Detect which cell encompasses the target text, then output its [x, y] center coordinate. 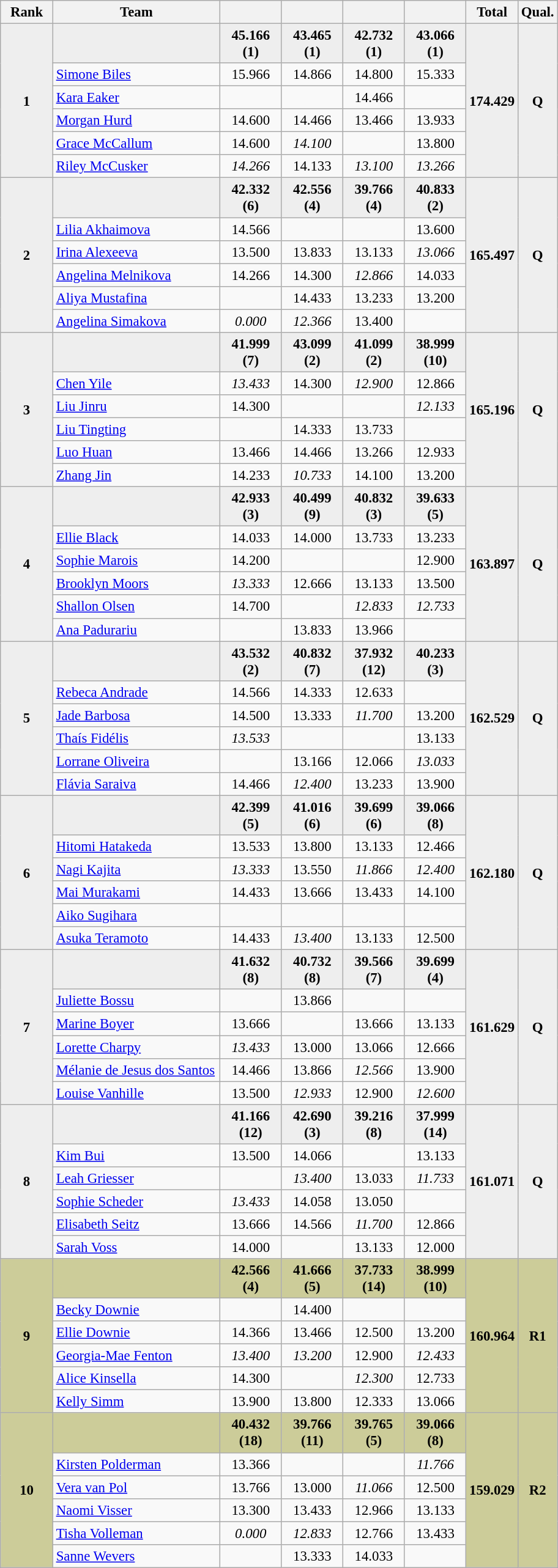
Ellie Black [136, 538]
12.066 [374, 761]
11.766 [436, 1464]
14.800 [374, 75]
Chen Yile [136, 383]
42.690 (3) [312, 1124]
13.766 [251, 1487]
39.765 (5) [374, 1433]
14.058 [312, 1201]
12.633 [374, 692]
14.066 [312, 1155]
14.366 [251, 1333]
5 [27, 719]
40.832 (7) [312, 661]
174.429 [492, 101]
Mélanie de Jesus dos Santos [136, 1070]
Nagi Kajita [136, 870]
15.333 [436, 75]
Mai Murakami [136, 893]
Thaís Fidélis [136, 738]
14.233 [251, 476]
3 [27, 410]
39.216 (8) [374, 1124]
165.196 [492, 410]
43.532 (2) [251, 661]
13.933 [436, 120]
Grace McCallum [136, 144]
42.732 (1) [374, 44]
11.066 [374, 1487]
R2 [537, 1490]
10.733 [312, 476]
12.133 [436, 407]
Luo Huan [136, 452]
40.832 (3) [374, 506]
Becky Downie [136, 1310]
13.050 [374, 1201]
165.497 [492, 256]
6 [27, 873]
41.999 (7) [251, 352]
14.866 [312, 75]
42.566 (4) [251, 1279]
13.100 [374, 167]
Asuka Teramoto [136, 938]
11.733 [436, 1179]
Sanne Wevers [136, 1556]
43.066 (1) [436, 44]
42.399 (5) [251, 815]
12.000 [436, 1247]
37.733 (14) [374, 1279]
39.699 (6) [374, 815]
1 [27, 101]
42.332 (6) [251, 198]
Total [492, 12]
Lilia Akhaimova [136, 229]
Angelina Melnikova [136, 275]
Jade Barbosa [136, 715]
40.833 (2) [436, 198]
161.629 [492, 1027]
7 [27, 1027]
14.500 [251, 715]
12.966 [374, 1510]
Flávia Saraiva [136, 784]
Shallon Olsen [136, 607]
40.233 (3) [436, 661]
Sophie Marois [136, 561]
160.964 [492, 1336]
Angelina Simakova [136, 321]
Louise Vanhille [136, 1093]
Elisabeth Seitz [136, 1224]
37.932 (12) [374, 661]
Rebeca Andrade [136, 692]
13.550 [312, 870]
39.699 (4) [436, 970]
Lorrane Oliveira [136, 761]
12.600 [436, 1093]
Brooklyn Moors [136, 584]
Hitomi Hatakeda [136, 847]
Ellie Downie [136, 1333]
8 [27, 1181]
163.897 [492, 564]
Liu Jinru [136, 407]
42.933 (3) [251, 506]
14.700 [251, 607]
Vera van Pol [136, 1487]
Naomi Visser [136, 1510]
12.466 [436, 847]
159.029 [492, 1490]
11.866 [374, 870]
43.099 (2) [312, 352]
41.166 (12) [251, 1124]
Tisha Volleman [136, 1533]
Kelly Simm [136, 1402]
12.300 [374, 1378]
13.366 [251, 1464]
Aliya Mustafina [136, 298]
Qual. [537, 12]
Simone Biles [136, 75]
Ana Padurariu [136, 630]
Riley McCusker [136, 167]
Rank [27, 12]
162.180 [492, 873]
14.133 [312, 167]
4 [27, 564]
9 [27, 1336]
Kim Bui [136, 1155]
45.166 (1) [251, 44]
41.632 (8) [251, 970]
41.099 (2) [374, 352]
161.071 [492, 1181]
Aiko Sugihara [136, 916]
12.566 [374, 1070]
40.732 (8) [312, 970]
Zhang Jin [136, 476]
Morgan Hurd [136, 120]
Kara Eaker [136, 98]
162.529 [492, 719]
Liu Tingting [136, 429]
Sophie Scheder [136, 1201]
13.600 [436, 229]
15.966 [251, 75]
40.499 (9) [312, 506]
41.666 (5) [312, 1279]
40.432 (18) [251, 1433]
2 [27, 256]
12.766 [374, 1533]
Leah Griesser [136, 1179]
R1 [537, 1336]
14.400 [312, 1310]
12.366 [312, 321]
39.633 (5) [436, 506]
37.999 (14) [436, 1124]
Alice Kinsella [136, 1378]
39.566 (7) [374, 970]
Sarah Voss [136, 1247]
13.166 [312, 761]
12.433 [436, 1356]
41.016 (6) [312, 815]
10 [27, 1490]
13.300 [251, 1510]
39.766 (11) [312, 1433]
Team [136, 12]
Georgia-Mae Fenton [136, 1356]
Kirsten Polderman [136, 1464]
12.333 [374, 1402]
13.966 [374, 630]
39.766 (4) [374, 198]
42.556 (4) [312, 198]
Marine Boyer [136, 1024]
Juliette Bossu [136, 1001]
43.465 (1) [312, 44]
Lorette Charpy [136, 1047]
14.200 [251, 561]
Irina Alexeeva [136, 252]
